Detect which cell encompasses the target text, then output its (x, y) center coordinate. 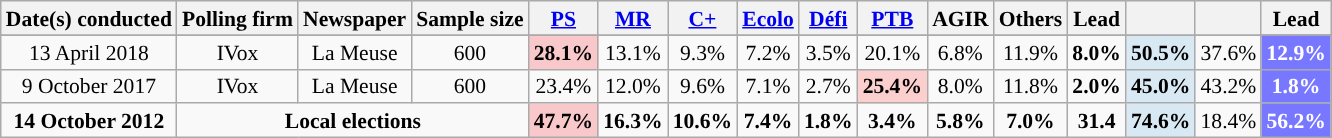
43.2% (1228, 86)
Date(s) conducted (89, 18)
11.9% (1031, 52)
Newspaper (354, 18)
31.4 (1096, 121)
7.1% (768, 86)
Local elections (353, 121)
9.6% (702, 86)
Ecolo (768, 18)
2.0% (1096, 86)
6.8% (960, 52)
9.3% (702, 52)
7.0% (1031, 121)
Défi (828, 18)
12.9% (1296, 52)
25.4% (892, 86)
45.0% (1160, 86)
56.2% (1296, 121)
2.7% (828, 86)
PS (564, 18)
28.1% (564, 52)
5.8% (960, 121)
Sample size (470, 18)
9 October 2017 (89, 86)
20.1% (892, 52)
14 October 2012 (89, 121)
12.0% (632, 86)
MR (632, 18)
3.4% (892, 121)
AGIR (960, 18)
37.6% (1228, 52)
16.3% (632, 121)
PTB (892, 18)
23.4% (564, 86)
11.8% (1031, 86)
13 April 2018 (89, 52)
Polling firm (238, 18)
10.6% (702, 121)
18.4% (1228, 121)
7.2% (768, 52)
47.7% (564, 121)
3.5% (828, 52)
13.1% (632, 52)
50.5% (1160, 52)
74.6% (1160, 121)
Others (1031, 18)
7.4% (768, 121)
C+ (702, 18)
